Extract the (X, Y) coordinate from the center of the cell holding the provided text.  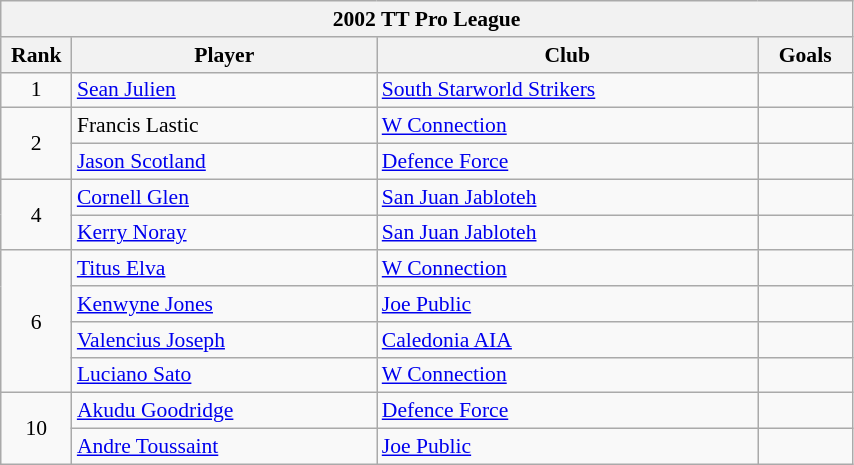
Valencius Joseph (224, 340)
6 (36, 322)
Luciano Sato (224, 375)
Goals (806, 55)
Titus Elva (224, 269)
Jason Scotland (224, 162)
Kerry Noray (224, 233)
10 (36, 428)
Andre Toussaint (224, 447)
4 (36, 214)
1 (36, 90)
Francis Lastic (224, 126)
2002 TT Pro League (427, 19)
Caledonia AIA (568, 340)
Kenwyne Jones (224, 304)
Akudu Goodridge (224, 411)
Club (568, 55)
Cornell Glen (224, 197)
2 (36, 144)
South Starworld Strikers (568, 90)
Player (224, 55)
Sean Julien (224, 90)
Rank (36, 55)
